Identify which cell holds the provided text, then report its (X, Y) central coordinate. 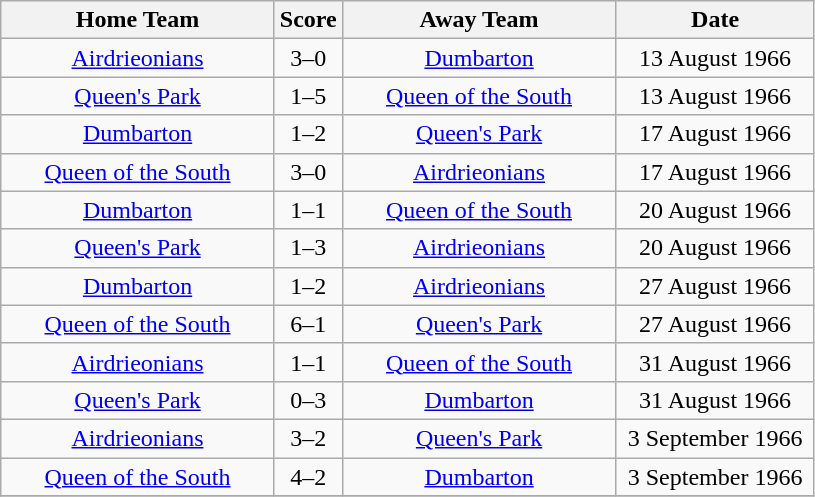
1–3 (308, 248)
0–3 (308, 400)
Home Team (138, 20)
Score (308, 20)
6–1 (308, 324)
3–2 (308, 438)
Date (716, 20)
4–2 (308, 477)
1–5 (308, 96)
Away Team (479, 20)
